Return the (x, y) coordinate for the center point of the cell that contains the specified text.  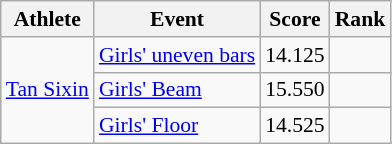
Athlete (48, 19)
Girls' Beam (177, 90)
Score (294, 19)
Girls' uneven bars (177, 55)
14.125 (294, 55)
Girls' Floor (177, 126)
Event (177, 19)
Rank (360, 19)
Tan Sixin (48, 90)
15.550 (294, 90)
14.525 (294, 126)
